For the text-containing cell, return its midpoint in (X, Y) coordinate format. 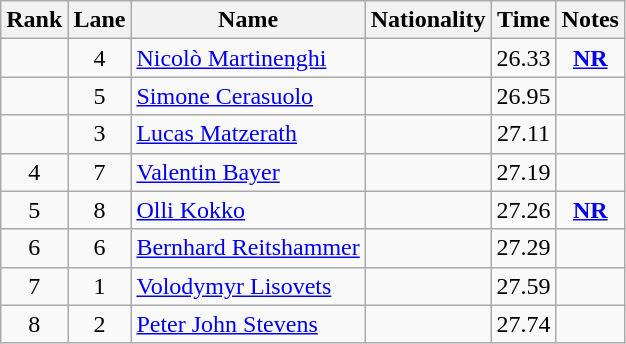
27.11 (524, 134)
Notes (590, 20)
Lane (100, 20)
26.95 (524, 96)
27.59 (524, 286)
Lucas Matzerath (248, 134)
Olli Kokko (248, 210)
Time (524, 20)
Peter John Stevens (248, 324)
Nicolò Martinenghi (248, 58)
27.19 (524, 172)
Simone Cerasuolo (248, 96)
Volodymyr Lisovets (248, 286)
3 (100, 134)
27.74 (524, 324)
Valentin Bayer (248, 172)
Nationality (428, 20)
27.26 (524, 210)
Bernhard Reitshammer (248, 248)
1 (100, 286)
2 (100, 324)
26.33 (524, 58)
Name (248, 20)
27.29 (524, 248)
Rank (34, 20)
